Identify which cell holds the provided text, then report its [x, y] central coordinate. 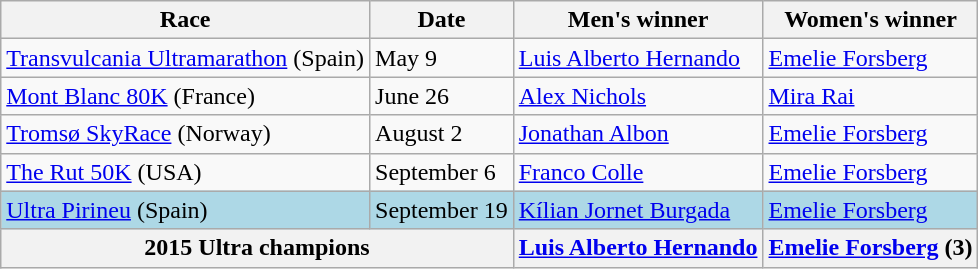
Franco Colle [638, 172]
Kílian Jornet Burgada [638, 210]
Date [442, 20]
Mira Rai [870, 96]
Ultra Pirineu (Spain) [186, 210]
Mont Blanc 80K (France) [186, 96]
September 6 [442, 172]
Women's winner [870, 20]
Jonathan Albon [638, 134]
August 2 [442, 134]
Transvulcania Ultramarathon (Spain) [186, 58]
The Rut 50K (USA) [186, 172]
September 19 [442, 210]
Men's winner [638, 20]
Tromsø SkyRace (Norway) [186, 134]
2015 Ultra champions [257, 248]
June 26 [442, 96]
Alex Nichols [638, 96]
Emelie Forsberg (3) [870, 248]
May 9 [442, 58]
Race [186, 20]
